Extract the [X, Y] coordinate from the center of the cell holding the provided text.  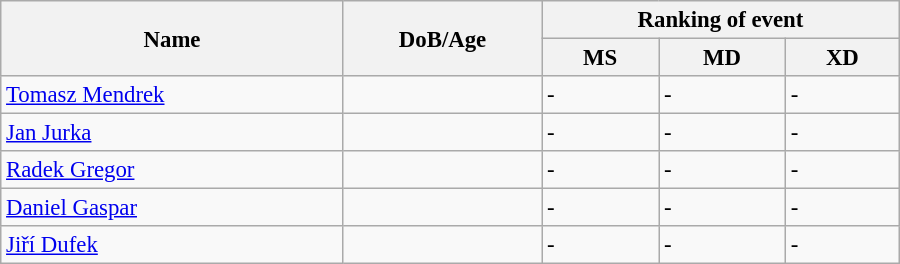
Name [172, 38]
Daniel Gaspar [172, 208]
XD [843, 58]
Jiří Dufek [172, 245]
Radek Gregor [172, 170]
Jan Jurka [172, 133]
Ranking of event [721, 20]
MS [600, 58]
MD [722, 58]
Tomasz Mendrek [172, 95]
DoB/Age [442, 38]
